Determine the [x, y] coordinate at the center of the cell enclosing the given text.  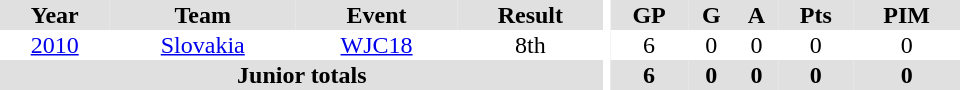
Year [54, 15]
8th [530, 45]
Event [376, 15]
2010 [54, 45]
WJC18 [376, 45]
G [712, 15]
GP [649, 15]
Result [530, 15]
PIM [906, 15]
A [757, 15]
Slovakia [202, 45]
Team [202, 15]
Pts [816, 15]
Junior totals [302, 75]
